From the cell containing the given text, extract its center point as (x, y) coordinate. 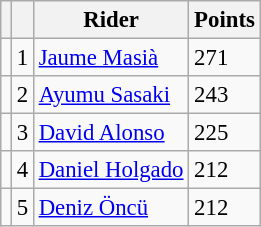
David Alonso (110, 133)
225 (224, 133)
1 (22, 58)
243 (224, 95)
Rider (110, 20)
Daniel Holgado (110, 170)
Jaume Masià (110, 58)
5 (22, 208)
Ayumu Sasaki (110, 95)
Deniz Öncü (110, 208)
2 (22, 95)
271 (224, 58)
3 (22, 133)
Points (224, 20)
4 (22, 170)
